Return the (X, Y) coordinate for the center point of the cell that contains the specified text.  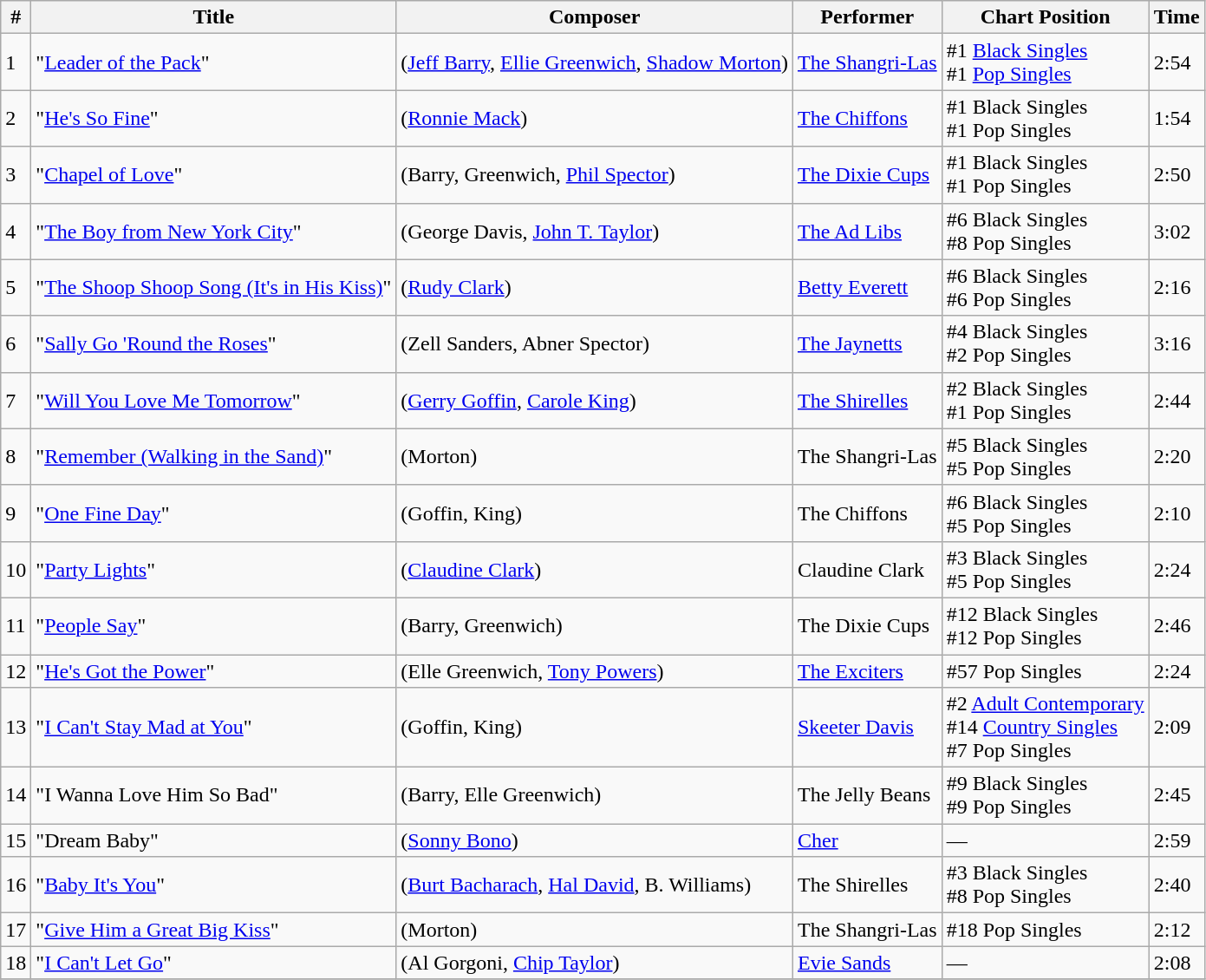
#57 Pop Singles (1046, 670)
(Gerry Goffin, Carole King) (595, 401)
Evie Sands (867, 963)
The Jaynetts (867, 343)
"Remember (Walking in the Sand)" (213, 456)
(George Davis, John T. Taylor) (595, 231)
Cher (867, 840)
(Sonny Bono) (595, 840)
#3 Black Singles#8 Pop Singles (1046, 885)
#6 Black Singles#8 Pop Singles (1046, 231)
(Rudy Clark) (595, 288)
2:44 (1177, 401)
Skeeter Davis (867, 728)
"Leader of the Pack" (213, 62)
"Baby It's You" (213, 885)
(Burt Bacharach, Hal David, B. Williams) (595, 885)
"He's Got the Power" (213, 670)
The Exciters (867, 670)
(Jeff Barry, Ellie Greenwich, Shadow Morton) (595, 62)
2:59 (1177, 840)
(Barry, Greenwich) (595, 626)
#18 Pop Singles (1046, 930)
"Dream Baby" (213, 840)
"Will You Love Me Tomorrow" (213, 401)
2 (16, 118)
3:02 (1177, 231)
#4 Black Singles#2 Pop Singles (1046, 343)
"The Shoop Shoop Song (It's in His Kiss)" (213, 288)
12 (16, 670)
2:54 (1177, 62)
2:40 (1177, 885)
1:54 (1177, 118)
#12 Black Singles#12 Pop Singles (1046, 626)
2:20 (1177, 456)
3 (16, 175)
"I Wanna Love Him So Bad" (213, 796)
#6 Black Singles#5 Pop Singles (1046, 513)
2:46 (1177, 626)
5 (16, 288)
2:45 (1177, 796)
(Barry, Greenwich, Phil Spector) (595, 175)
Composer (595, 17)
"Sally Go 'Round the Roses" (213, 343)
2:16 (1177, 288)
2:12 (1177, 930)
Time (1177, 17)
17 (16, 930)
16 (16, 885)
(Ronnie Mack) (595, 118)
9 (16, 513)
#5 Black Singles#5 Pop Singles (1046, 456)
2:09 (1177, 728)
# (16, 17)
"I Can't Let Go" (213, 963)
"Give Him a Great Big Kiss" (213, 930)
Chart Position (1046, 17)
1 (16, 62)
#9 Black Singles#9 Pop Singles (1046, 796)
7 (16, 401)
The Ad Libs (867, 231)
Claudine Clark (867, 569)
"The Boy from New York City" (213, 231)
2:50 (1177, 175)
2:10 (1177, 513)
"I Can't Stay Mad at You" (213, 728)
(Al Gorgoni, Chip Taylor) (595, 963)
18 (16, 963)
"Chapel of Love" (213, 175)
3:16 (1177, 343)
#2 Adult Contemporary#14 Country Singles#7 Pop Singles (1046, 728)
6 (16, 343)
13 (16, 728)
The Jelly Beans (867, 796)
11 (16, 626)
14 (16, 796)
"He's So Fine" (213, 118)
(Elle Greenwich, Tony Powers) (595, 670)
(Claudine Clark) (595, 569)
(Barry, Elle Greenwich) (595, 796)
#2 Black Singles#1 Pop Singles (1046, 401)
Performer (867, 17)
#6 Black Singles#6 Pop Singles (1046, 288)
4 (16, 231)
10 (16, 569)
8 (16, 456)
"Party Lights" (213, 569)
Betty Everett (867, 288)
(Zell Sanders, Abner Spector) (595, 343)
#3 Black Singles#5 Pop Singles (1046, 569)
2:08 (1177, 963)
"One Fine Day" (213, 513)
"People Say" (213, 626)
15 (16, 840)
Title (213, 17)
